Extract the [X, Y] coordinate from the center of the cell holding the provided text.  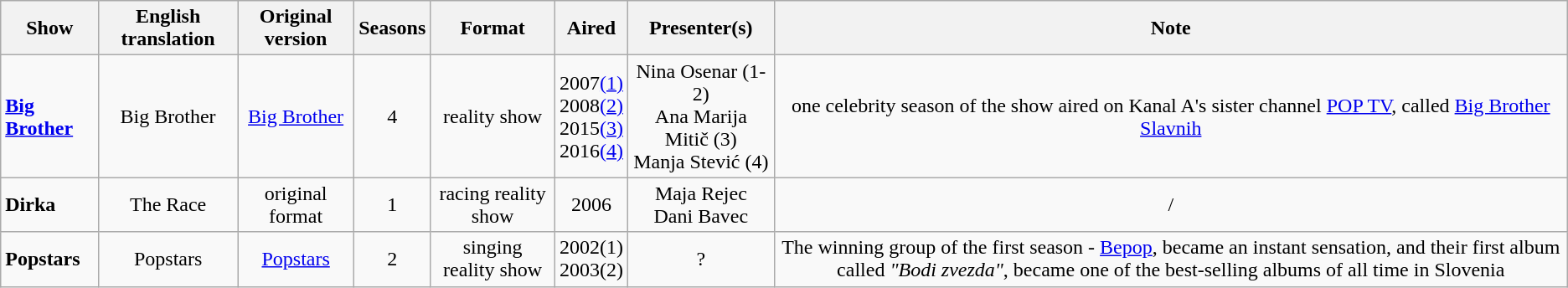
Show [50, 28]
Maja RejecDani Bavec [700, 204]
The Race [168, 204]
singing reality show [493, 260]
Seasons [392, 28]
/ [1171, 204]
original format [297, 204]
Aired [591, 28]
Original version [297, 28]
Dirka [50, 204]
? [700, 260]
Note [1171, 28]
Format [493, 28]
English translation [168, 28]
one celebrity season of the show aired on Kanal A's sister channel POP TV, called Big Brother Slavnih [1171, 116]
reality show [493, 116]
Presenter(s) [700, 28]
2002(1)2003(2) [591, 260]
2 [392, 260]
1 [392, 204]
2006 [591, 204]
4 [392, 116]
racing reality show [493, 204]
2007(1)2008(2)2015(3)2016(4) [591, 116]
Nina Osenar (1-2)Ana Marija Mitič (3)Manja Stević (4) [700, 116]
